Provide the [x, y] coordinate of the cell's center where the given text is located.  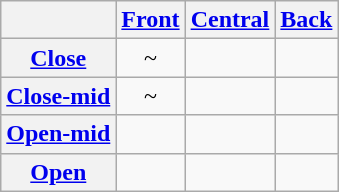
Central [230, 20]
Open-mid [58, 134]
Close-mid [58, 96]
Front [150, 20]
Open [58, 172]
Close [58, 58]
Back [306, 20]
